Detect which cell encompasses the target text, then output its (x, y) center coordinate. 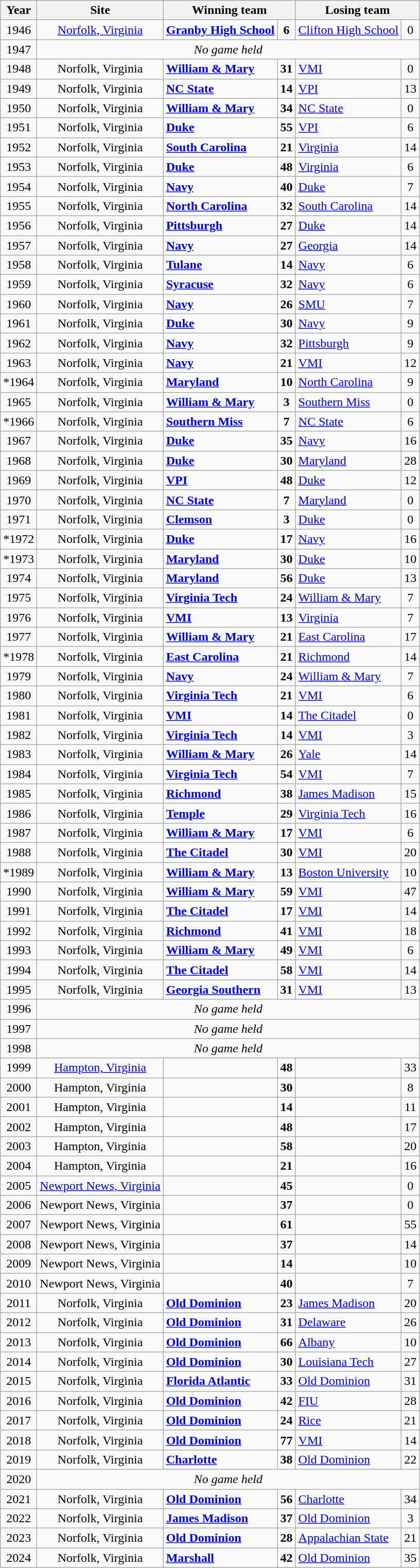
1968 (19, 461)
1955 (19, 206)
1961 (19, 324)
Louisiana Tech (348, 1362)
2021 (19, 1499)
1992 (19, 931)
1960 (19, 304)
59 (286, 892)
1995 (19, 990)
2016 (19, 1401)
1988 (19, 852)
1974 (19, 578)
1998 (19, 1048)
2011 (19, 1303)
1947 (19, 49)
1946 (19, 30)
1970 (19, 500)
1980 (19, 696)
2019 (19, 1459)
Temple (220, 813)
1954 (19, 186)
1952 (19, 147)
Clemson (220, 519)
2002 (19, 1126)
1994 (19, 970)
Rice (348, 1420)
1979 (19, 676)
1967 (19, 441)
18 (411, 931)
1975 (19, 598)
2017 (19, 1420)
*1972 (19, 539)
1963 (19, 363)
77 (286, 1440)
Granby High School (220, 30)
Site (100, 10)
1990 (19, 892)
2009 (19, 1264)
Georgia (348, 245)
1958 (19, 265)
SMU (348, 304)
1957 (19, 245)
2022 (19, 1519)
2008 (19, 1244)
Yale (348, 754)
*1989 (19, 872)
Florida Atlantic (220, 1381)
1971 (19, 519)
Boston University (348, 872)
2010 (19, 1283)
1996 (19, 1009)
Tulane (220, 265)
2000 (19, 1087)
Winning team (230, 10)
1991 (19, 911)
2015 (19, 1381)
2014 (19, 1362)
*1973 (19, 558)
1986 (19, 813)
1987 (19, 833)
1983 (19, 754)
45 (286, 1185)
1985 (19, 794)
*1964 (19, 382)
FIU (348, 1401)
49 (286, 950)
1969 (19, 480)
8 (411, 1087)
Marshall (220, 1558)
41 (286, 931)
2001 (19, 1107)
Appalachian State (348, 1538)
1976 (19, 618)
2020 (19, 1479)
61 (286, 1225)
2012 (19, 1323)
2003 (19, 1146)
1984 (19, 774)
1948 (19, 69)
15 (411, 794)
1950 (19, 108)
2023 (19, 1538)
2024 (19, 1558)
47 (411, 892)
2006 (19, 1205)
2004 (19, 1166)
22 (411, 1459)
Albany (348, 1342)
29 (286, 813)
1953 (19, 167)
*1978 (19, 657)
54 (286, 774)
2007 (19, 1225)
1959 (19, 285)
66 (286, 1342)
1962 (19, 343)
1951 (19, 128)
2005 (19, 1185)
1997 (19, 1029)
Clifton High School (348, 30)
23 (286, 1303)
11 (411, 1107)
2013 (19, 1342)
1965 (19, 402)
Delaware (348, 1323)
Losing team (357, 10)
Georgia Southern (220, 990)
1977 (19, 637)
2018 (19, 1440)
Syracuse (220, 285)
1999 (19, 1068)
1993 (19, 950)
*1966 (19, 421)
Year (19, 10)
1982 (19, 735)
1949 (19, 89)
1956 (19, 225)
1981 (19, 715)
